Extract the [x, y] coordinate from the center of the cell holding the provided text.  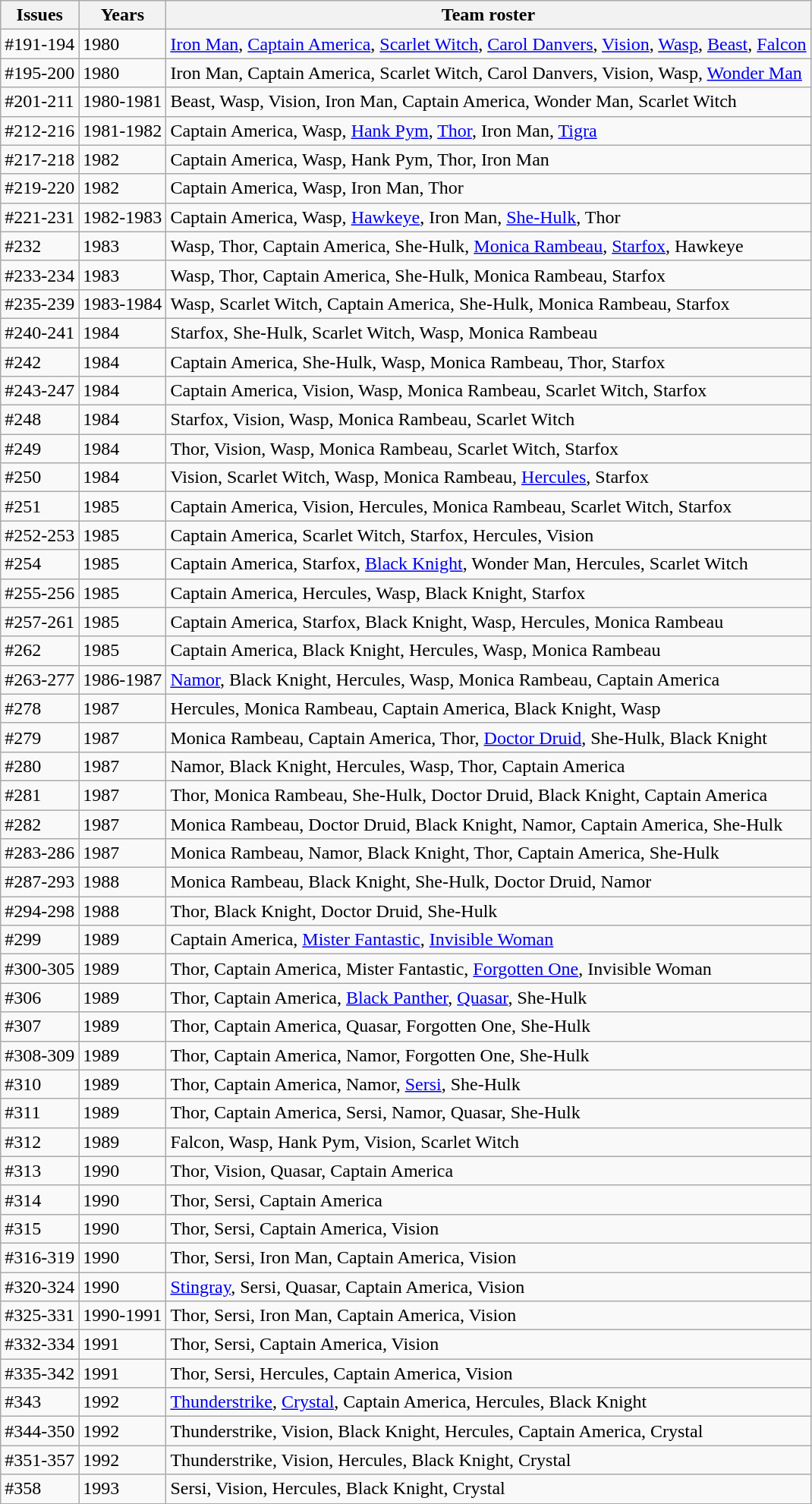
#249 [39, 449]
#320-324 [39, 1287]
Stingray, Sersi, Quasar, Captain America, Vision [489, 1287]
Thor, Sersi, Captain America [489, 1200]
Monica Rambeau, Captain America, Thor, Doctor Druid, She-Hulk, Black Knight [489, 737]
Hercules, Monica Rambeau, Captain America, Black Knight, Wasp [489, 708]
Captain America, Wasp, Iron Man, Thor [489, 188]
Captain America, Wasp, Hank Pym, Thor, Iron Man, Tigra [489, 131]
Years [123, 15]
#257-261 [39, 622]
Starfox, Vision, Wasp, Monica Rambeau, Scarlet Witch [489, 420]
#306 [39, 998]
1982-1983 [123, 217]
Thor, Captain America, Black Panther, Quasar, She-Hulk [489, 998]
1980-1981 [123, 102]
#195-200 [39, 73]
#283-286 [39, 853]
#278 [39, 708]
#235-239 [39, 304]
Captain America, Scarlet Witch, Starfox, Hercules, Vision [489, 535]
Captain America, Mister Fantastic, Invisible Woman [489, 940]
#315 [39, 1228]
#316-319 [39, 1257]
Thor, Monica Rambeau, She-Hulk, Doctor Druid, Black Knight, Captain America [489, 795]
Thunderstrike, Crystal, Captain America, Hercules, Black Knight [489, 1402]
Thor, Sersi, Hercules, Captain America, Vision [489, 1373]
Captain America, Starfox, Black Knight, Wonder Man, Hercules, Scarlet Witch [489, 564]
Captain America, Starfox, Black Knight, Wasp, Hercules, Monica Rambeau [489, 622]
#262 [39, 651]
#201-211 [39, 102]
#287-293 [39, 882]
#335-342 [39, 1373]
Thunderstrike, Vision, Black Knight, Hercules, Captain America, Crystal [489, 1431]
Thor, Captain America, Sersi, Namor, Quasar, She-Hulk [489, 1113]
Wasp, Thor, Captain America, She-Hulk, Monica Rambeau, Starfox [489, 275]
Thor, Vision, Wasp, Monica Rambeau, Scarlet Witch, Starfox [489, 449]
#343 [39, 1402]
Starfox, She-Hulk, Scarlet Witch, Wasp, Monica Rambeau [489, 333]
Issues [39, 15]
#281 [39, 795]
Captain America, She-Hulk, Wasp, Monica Rambeau, Thor, Starfox [489, 362]
#217-218 [39, 159]
#299 [39, 940]
Sersi, Vision, Hercules, Black Knight, Crystal [489, 1489]
Captain America, Wasp, Hank Pym, Thor, Iron Man [489, 159]
Thor, Black Knight, Doctor Druid, She-Hulk [489, 911]
#314 [39, 1200]
#221-231 [39, 217]
#358 [39, 1489]
#248 [39, 420]
#232 [39, 246]
#344-350 [39, 1431]
#307 [39, 1026]
Iron Man, Captain America, Scarlet Witch, Carol Danvers, Vision, Wasp, Wonder Man [489, 73]
#254 [39, 564]
Thor, Captain America, Mister Fantastic, Forgotten One, Invisible Woman [489, 969]
#212-216 [39, 131]
Thunderstrike, Vision, Hercules, Black Knight, Crystal [489, 1460]
#332-334 [39, 1345]
#250 [39, 478]
Captain America, Vision, Wasp, Monica Rambeau, Scarlet Witch, Starfox [489, 391]
Wasp, Scarlet Witch, Captain America, She-Hulk, Monica Rambeau, Starfox [489, 304]
#325-331 [39, 1316]
Captain America, Black Knight, Hercules, Wasp, Monica Rambeau [489, 651]
Captain America, Vision, Hercules, Monica Rambeau, Scarlet Witch, Starfox [489, 506]
1983-1984 [123, 304]
#294-298 [39, 911]
#251 [39, 506]
Wasp, Thor, Captain America, She-Hulk, Monica Rambeau, Starfox, Hawkeye [489, 246]
#243-247 [39, 391]
#311 [39, 1113]
Captain America, Wasp, Hawkeye, Iron Man, She-Hulk, Thor [489, 217]
Beast, Wasp, Vision, Iron Man, Captain America, Wonder Man, Scarlet Witch [489, 102]
Thor, Vision, Quasar, Captain America [489, 1171]
1990-1991 [123, 1316]
#255-256 [39, 593]
Thor, Captain America, Namor, Forgotten One, She-Hulk [489, 1055]
Namor, Black Knight, Hercules, Wasp, Monica Rambeau, Captain America [489, 679]
1986-1987 [123, 679]
Thor, Captain America, Namor, Sersi, She-Hulk [489, 1084]
#263-277 [39, 679]
Monica Rambeau, Black Knight, She-Hulk, Doctor Druid, Namor [489, 882]
#191-194 [39, 44]
Thor, Captain America, Quasar, Forgotten One, She-Hulk [489, 1026]
#252-253 [39, 535]
#300-305 [39, 969]
#233-234 [39, 275]
Monica Rambeau, Namor, Black Knight, Thor, Captain America, She-Hulk [489, 853]
Vision, Scarlet Witch, Wasp, Monica Rambeau, Hercules, Starfox [489, 478]
#219-220 [39, 188]
Namor, Black Knight, Hercules, Wasp, Thor, Captain America [489, 766]
#313 [39, 1171]
1993 [123, 1489]
#279 [39, 737]
Team roster [489, 15]
#351-357 [39, 1460]
#282 [39, 824]
#242 [39, 362]
#312 [39, 1142]
#240-241 [39, 333]
Falcon, Wasp, Hank Pym, Vision, Scarlet Witch [489, 1142]
#310 [39, 1084]
Monica Rambeau, Doctor Druid, Black Knight, Namor, Captain America, She-Hulk [489, 824]
#280 [39, 766]
1981-1982 [123, 131]
Captain America, Hercules, Wasp, Black Knight, Starfox [489, 593]
#308-309 [39, 1055]
Iron Man, Captain America, Scarlet Witch, Carol Danvers, Vision, Wasp, Beast, Falcon [489, 44]
